Provide the (x, y) coordinate of the cell's center where the given text is located.  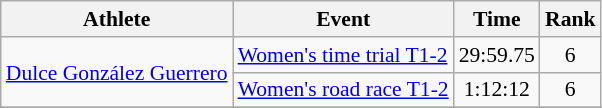
Rank (570, 19)
1:12:12 (497, 90)
Women's road race T1-2 (344, 90)
Athlete (117, 19)
Women's time trial T1-2 (344, 55)
Dulce González Guerrero (117, 72)
Time (497, 19)
Event (344, 19)
29:59.75 (497, 55)
